Determine the [x, y] coordinate at the center of the cell enclosing the given text.  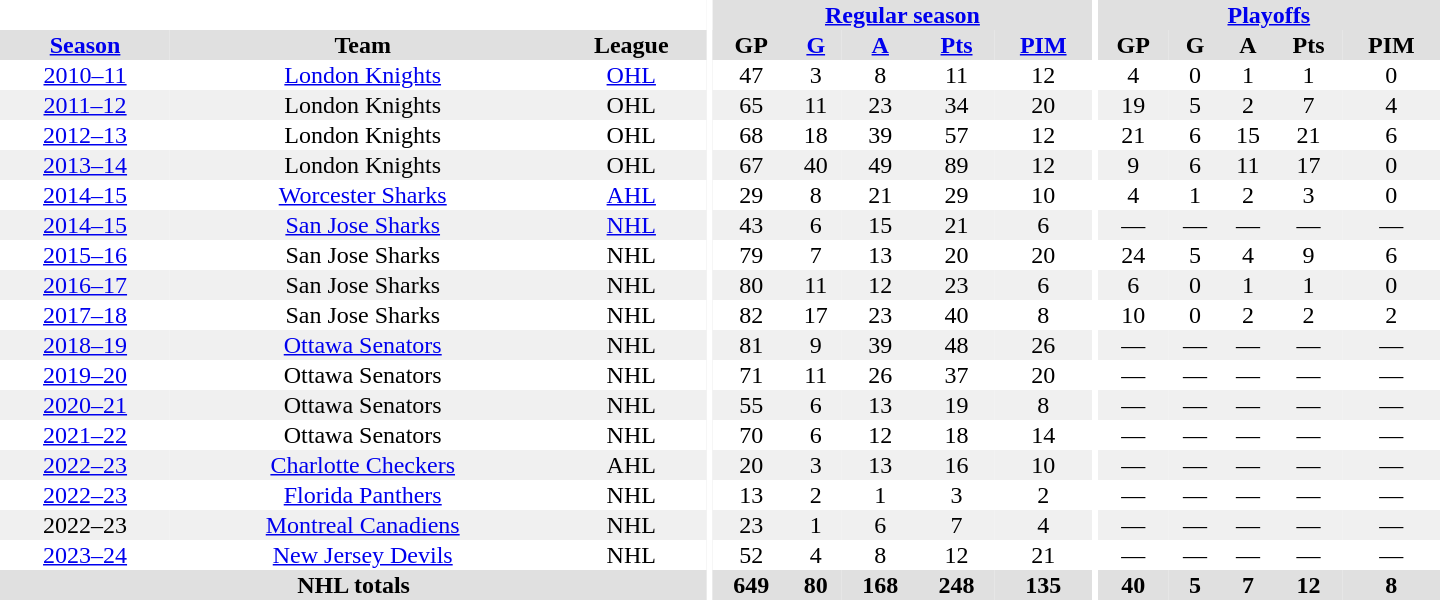
League [631, 45]
70 [751, 435]
82 [751, 315]
2020–21 [85, 405]
2015–16 [85, 255]
81 [751, 345]
Regular season [902, 15]
Montreal Canadiens [362, 525]
47 [751, 75]
37 [956, 375]
Season [85, 45]
2018–19 [85, 345]
2010–11 [85, 75]
52 [751, 555]
43 [751, 225]
649 [751, 585]
34 [956, 105]
48 [956, 345]
67 [751, 165]
79 [751, 255]
Team [362, 45]
2012–13 [85, 135]
2021–22 [85, 435]
2017–18 [85, 315]
248 [956, 585]
Charlotte Checkers [362, 465]
NHL totals [354, 585]
Worcester Sharks [362, 195]
57 [956, 135]
71 [751, 375]
168 [880, 585]
14 [1044, 435]
55 [751, 405]
24 [1134, 255]
Playoffs [1269, 15]
2011–12 [85, 105]
2019–20 [85, 375]
135 [1044, 585]
89 [956, 165]
2013–14 [85, 165]
New Jersey Devils [362, 555]
2023–24 [85, 555]
49 [880, 165]
65 [751, 105]
16 [956, 465]
Florida Panthers [362, 495]
68 [751, 135]
2016–17 [85, 285]
